Return the (x, y) coordinate for the center point of the cell that contains the specified text.  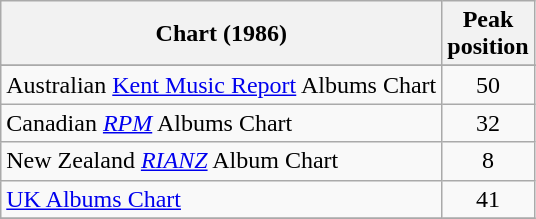
50 (488, 85)
Chart (1986) (222, 34)
Peakposition (488, 34)
New Zealand RIANZ Album Chart (222, 161)
Canadian RPM Albums Chart (222, 123)
UK Albums Chart (222, 199)
32 (488, 123)
41 (488, 199)
Australian Kent Music Report Albums Chart (222, 85)
8 (488, 161)
